For the text-containing cell, return its midpoint in [x, y] coordinate format. 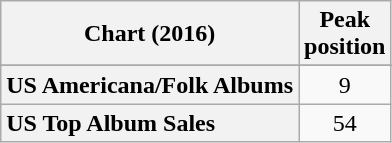
Peak position [345, 34]
9 [345, 85]
Chart (2016) [150, 34]
US Top Album Sales [150, 123]
54 [345, 123]
US Americana/Folk Albums [150, 85]
